Pinpoint the cell where the given text exists, returning its (X, Y) midpoint coordinate. 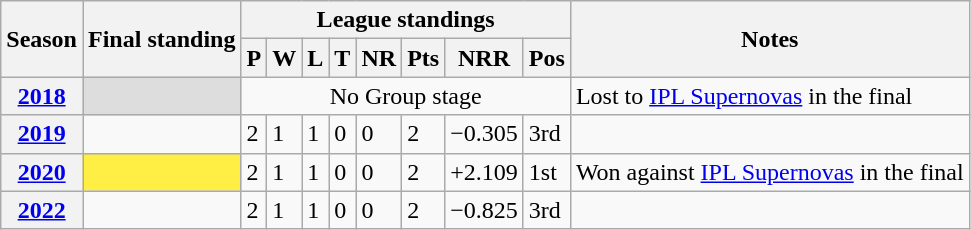
2020 (42, 172)
1st (546, 172)
NR (379, 58)
2019 (42, 134)
Notes (770, 39)
+2.109 (484, 172)
T (342, 58)
−0.825 (484, 210)
L (316, 58)
Lost to IPL Supernovas in the final (770, 96)
No Group stage (406, 96)
NRR (484, 58)
2022 (42, 210)
W (284, 58)
League standings (406, 20)
Season (42, 39)
Final standing (161, 39)
Won against IPL Supernovas in the final (770, 172)
Pos (546, 58)
−0.305 (484, 134)
2018 (42, 96)
P (254, 58)
Pts (424, 58)
